From the cell containing the given text, extract its center point as (X, Y) coordinate. 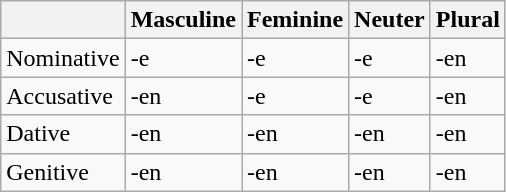
Accusative (63, 96)
Masculine (183, 20)
Neuter (390, 20)
Dative (63, 134)
Plural (468, 20)
Nominative (63, 58)
Genitive (63, 172)
Feminine (296, 20)
